Detect which cell encompasses the target text, then output its [x, y] center coordinate. 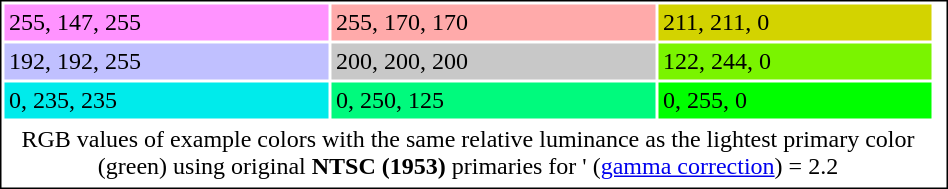
0, 235, 235 [166, 100]
200, 200, 200 [493, 62]
122, 244, 0 [794, 62]
255, 147, 255 [166, 22]
0, 250, 125 [493, 100]
192, 192, 255 [166, 62]
211, 211, 0 [794, 22]
255, 170, 170 [493, 22]
0, 255, 0 [794, 100]
